Determine the [x, y] coordinate at the center of the cell enclosing the given text.  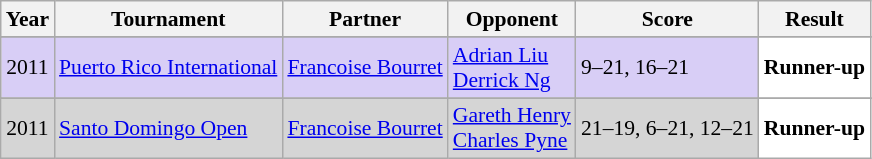
Santo Domingo Open [168, 128]
Tournament [168, 19]
Result [814, 19]
Adrian Liu Derrick Ng [512, 68]
Opponent [512, 19]
Partner [364, 19]
Year [28, 19]
21–19, 6–21, 12–21 [668, 128]
Score [668, 19]
Gareth Henry Charles Pyne [512, 128]
9–21, 16–21 [668, 68]
Puerto Rico International [168, 68]
